Search for the cell housing the specified text and yield its (x, y) center coordinate. 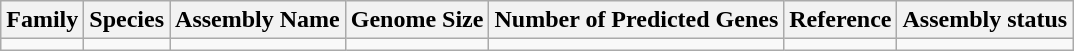
Number of Predicted Genes (636, 20)
Assembly status (985, 20)
Genome Size (417, 20)
Reference (840, 20)
Assembly Name (258, 20)
Species (127, 20)
Family (42, 20)
